Locate the cell with the specified text and output its (X, Y) center coordinate. 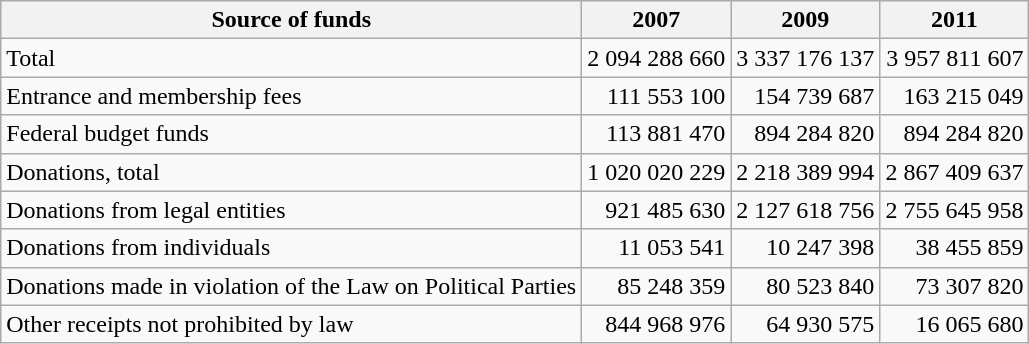
1 020 020 229 (656, 172)
2 127 618 756 (806, 210)
Donations, total (292, 172)
113 881 470 (656, 134)
Entrance and membership fees (292, 96)
80 523 840 (806, 286)
154 739 687 (806, 96)
2 755 645 958 (954, 210)
3 337 176 137 (806, 58)
Donations from legal entities (292, 210)
10 247 398 (806, 248)
2 218 389 994 (806, 172)
Total (292, 58)
2007 (656, 20)
2009 (806, 20)
163 215 049 (954, 96)
64 930 575 (806, 324)
Source of funds (292, 20)
3 957 811 607 (954, 58)
111 553 100 (656, 96)
2 094 288 660 (656, 58)
38 455 859 (954, 248)
Donations from individuals (292, 248)
844 968 976 (656, 324)
16 065 680 (954, 324)
Federal budget funds (292, 134)
73 307 820 (954, 286)
Other receipts not prohibited by law (292, 324)
85 248 359 (656, 286)
921 485 630 (656, 210)
11 053 541 (656, 248)
2011 (954, 20)
2 867 409 637 (954, 172)
Donations made in violation of the Law on Political Parties (292, 286)
